From the cell containing the given text, extract its center point as [x, y] coordinate. 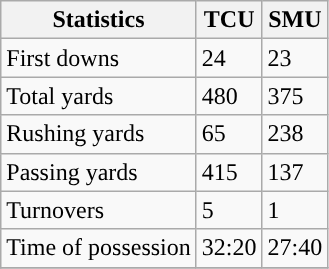
27:40 [295, 248]
First downs [99, 58]
137 [295, 172]
24 [229, 58]
Total yards [99, 96]
415 [229, 172]
65 [229, 134]
Time of possession [99, 248]
375 [295, 96]
23 [295, 58]
Turnovers [99, 210]
32:20 [229, 248]
5 [229, 210]
Statistics [99, 20]
Rushing yards [99, 134]
SMU [295, 20]
TCU [229, 20]
238 [295, 134]
480 [229, 96]
Passing yards [99, 172]
1 [295, 210]
